Determine the [x, y] coordinate at the center of the cell enclosing the given text.  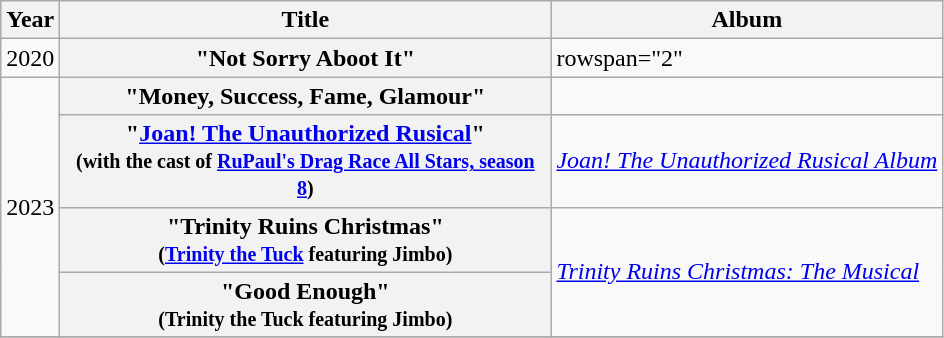
Joan! The Unauthorized Rusical Album [747, 161]
Trinity Ruins Christmas: The Musical [747, 272]
rowspan="2" [747, 58]
2020 [30, 58]
"Good Enough" (Trinity the Tuck featuring Jimbo) [306, 304]
"Trinity Ruins Christmas" (Trinity the Tuck featuring Jimbo) [306, 240]
Title [306, 20]
2023 [30, 207]
"Joan! The Unauthorized Rusical"(with the cast of RuPaul's Drag Race All Stars, season 8) [306, 161]
"Money, Success, Fame, Glamour" [306, 96]
"Not Sorry Aboot It" [306, 58]
Album [747, 20]
Year [30, 20]
